Identify which cell holds the provided text, then report its [x, y] central coordinate. 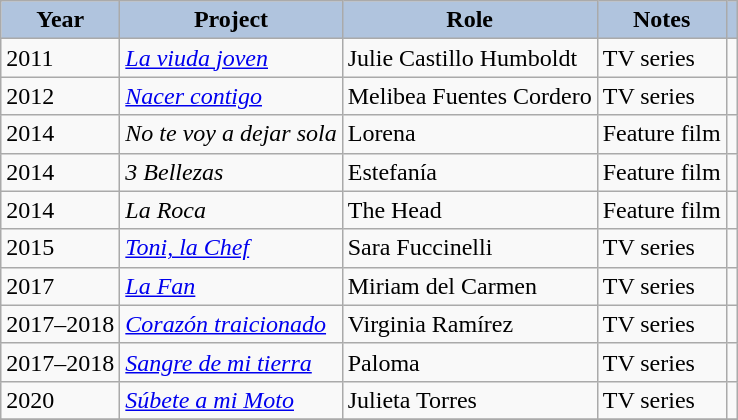
Sara Fuccinelli [470, 248]
Corazón traicionado [231, 324]
No te voy a dejar sola [231, 134]
Virginia Ramírez [470, 324]
Role [470, 20]
La viuda joven [231, 58]
2020 [60, 400]
Estefanía [470, 172]
2011 [60, 58]
Julieta Torres [470, 400]
2012 [60, 96]
Notes [662, 20]
Melibea Fuentes Cordero [470, 96]
La Roca [231, 210]
Toni, la Chef [231, 248]
Julie Castillo Humboldt [470, 58]
Lorena [470, 134]
3 Bellezas [231, 172]
2017 [60, 286]
The Head [470, 210]
2015 [60, 248]
La Fan [231, 286]
Sangre de mi tierra [231, 362]
Year [60, 20]
Súbete a mi Moto [231, 400]
Paloma [470, 362]
Miriam del Carmen [470, 286]
Nacer contigo [231, 96]
Project [231, 20]
